Capture the cell that displays the provided text and extract its (x, y) central coordinate. 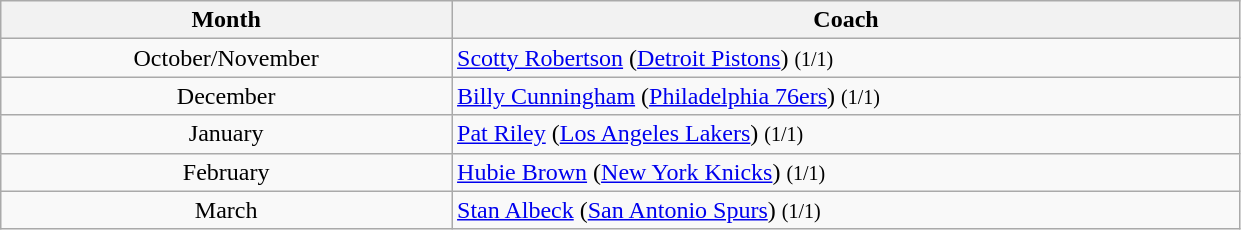
Hubie Brown (New York Knicks) (1/1) (846, 172)
Stan Albeck (San Antonio Spurs) (1/1) (846, 210)
January (226, 134)
Pat Riley (Los Angeles Lakers) (1/1) (846, 134)
February (226, 172)
October/November (226, 58)
Scotty Robertson (Detroit Pistons) (1/1) (846, 58)
December (226, 96)
Month (226, 20)
March (226, 210)
Billy Cunningham (Philadelphia 76ers) (1/1) (846, 96)
Coach (846, 20)
